Locate the cell with the specified text and output its (x, y) center coordinate. 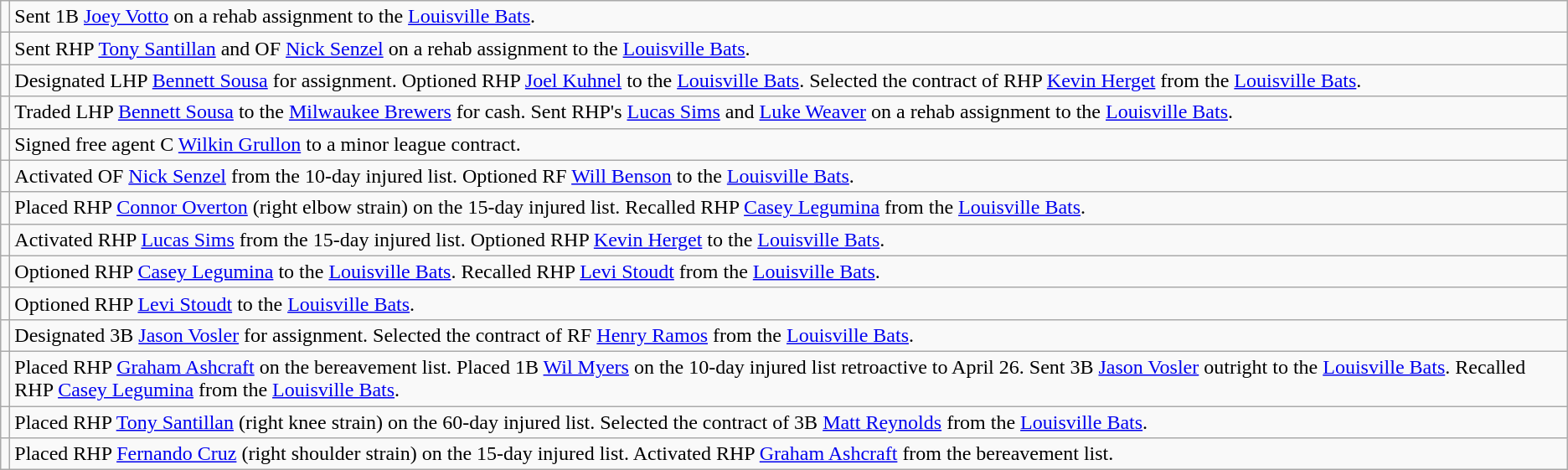
Placed RHP Fernando Cruz (right shoulder strain) on the 15-day injured list. Activated RHP Graham Ashcraft from the bereavement list. (789, 454)
Placed RHP Connor Overton (right elbow strain) on the 15-day injured list. Recalled RHP Casey Legumina from the Louisville Bats. (789, 208)
Sent RHP Tony Santillan and OF Nick Senzel on a rehab assignment to the Louisville Bats. (789, 49)
Placed RHP Tony Santillan (right knee strain) on the 60-day injured list. Selected the contract of 3B Matt Reynolds from the Louisville Bats. (789, 421)
Signed free agent C Wilkin Grullon to a minor league contract. (789, 144)
Traded LHP Bennett Sousa to the Milwaukee Brewers for cash. Sent RHP's Lucas Sims and Luke Weaver on a rehab assignment to the Louisville Bats. (789, 112)
Activated OF Nick Senzel from the 10-day injured list. Optioned RF Will Benson to the Louisville Bats. (789, 176)
Optioned RHP Levi Stoudt to the Louisville Bats. (789, 303)
Optioned RHP Casey Legumina to the Louisville Bats. Recalled RHP Levi Stoudt from the Louisville Bats. (789, 271)
Sent 1B Joey Votto on a rehab assignment to the Louisville Bats. (789, 17)
Activated RHP Lucas Sims from the 15-day injured list. Optioned RHP Kevin Herget to the Louisville Bats. (789, 240)
Designated 3B Jason Vosler for assignment. Selected the contract of RF Henry Ramos from the Louisville Bats. (789, 335)
